Capture the cell that displays the provided text and extract its [x, y] central coordinate. 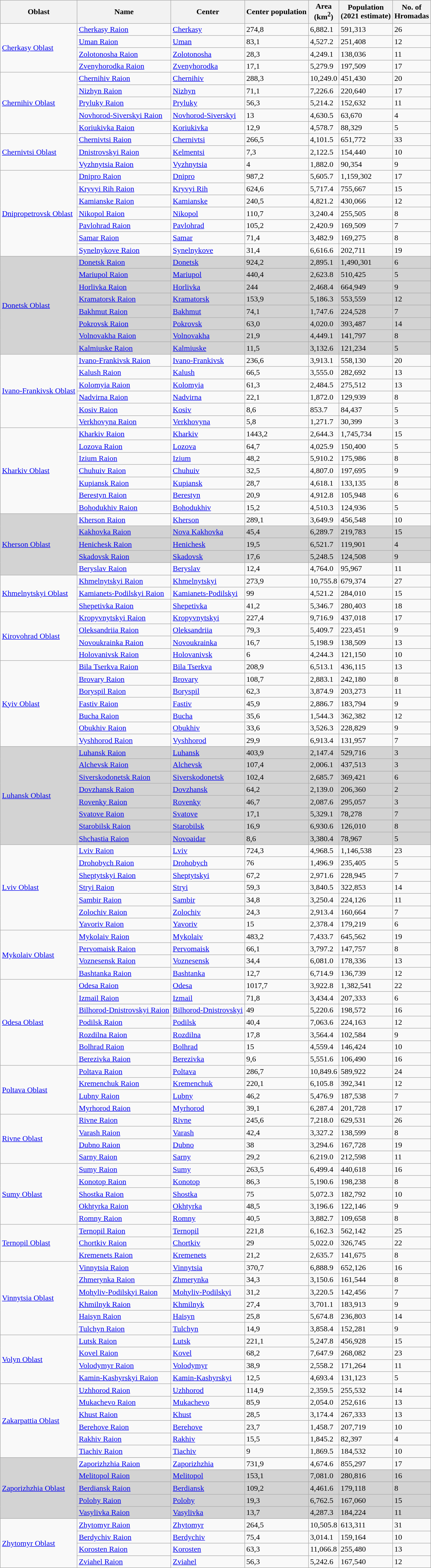
Kosiv Raion [124, 409]
3,174.4 [323, 1414]
Alchevsk Raion [124, 765]
Zaporizhzhia Oblast [39, 1488]
3,196.6 [323, 1206]
121,234 [366, 348]
Novhorod-Siverskyi Raion [124, 115]
12,5 [276, 1378]
3,482.9 [323, 238]
275,512 [366, 385]
197,695 [366, 471]
437,513 [366, 765]
Oleksandriia [208, 630]
613,311 [366, 1525]
5,072.3 [323, 1194]
Zolochiv [208, 912]
924,2 [276, 262]
207,719 [366, 1427]
3,797.2 [323, 949]
Kelmentsi [208, 152]
2,087.6 [323, 802]
32,5 [276, 471]
Shepetivka Raion [124, 605]
Kalmiuske Raion [124, 348]
16,9 [276, 826]
987,2 [276, 176]
102,584 [366, 1034]
3,701.1 [323, 1304]
Kirovohrad Oblast [39, 636]
Kropyvnytskyi Raion [124, 618]
Kamianets-Podilskyi [208, 593]
153,1 [276, 1476]
Kramatorsk [208, 299]
4,287.3 [323, 1513]
61,3 [276, 385]
2,147.4 [323, 753]
34,3 [276, 1280]
2,558.2 [323, 1365]
Konotop Raion [124, 1182]
3,555.0 [323, 373]
Vinnytsia [208, 1268]
Beryslav [208, 569]
227,4 [276, 618]
Zhytomyr Oblast [39, 1543]
2,913.4 [323, 912]
2,644.3 [323, 434]
Uzhhorod Raion [124, 1390]
Nizhyn [208, 91]
Bohodukhiv Raion [124, 508]
7,226.6 [323, 91]
12,9 [276, 128]
Voznesensk [208, 961]
Bucha Raion [124, 716]
5,198.9 [323, 642]
17,6 [276, 556]
Ivano-Frankivsk [208, 360]
322,853 [366, 888]
12,4 [276, 569]
Population(2021 estimate) [366, 12]
153,9 [276, 299]
Chuhuiv Raion [124, 471]
Podilsk [208, 1022]
Mykolaiv Raion [124, 936]
Donetsk Raion [124, 262]
Bila Tserkva Raion [124, 667]
28,7 [276, 483]
Boryspil [208, 691]
3,526.3 [323, 728]
3,380.4 [323, 838]
Sumy Raion [124, 1169]
Bila Tserkva [208, 667]
34,4 [276, 961]
589,922 [366, 1071]
10,849.6 [323, 1071]
3,913.1 [323, 360]
71,8 [276, 998]
6,913.4 [323, 740]
3,858.4 [323, 1329]
45,9 [276, 704]
Vyzhnytsia [208, 164]
206,360 [366, 789]
Dnipro [208, 176]
393,487 [366, 324]
Kamianets-Podilskyi Raion [124, 593]
64,7 [276, 446]
4,025.9 [323, 446]
184,224 [366, 1513]
Bakhmut [208, 311]
Lviv Oblast [39, 887]
Okhtyrka Raion [124, 1206]
242,180 [366, 679]
5,409.7 [323, 630]
Yavoriv Raion [124, 924]
Kremenets Raion [124, 1255]
220,1 [276, 1084]
Volyn Oblast [39, 1359]
Sheptytskyi Raion [124, 875]
Rivne [208, 1120]
27 [412, 581]
2,635.7 [323, 1255]
201,728 [366, 1108]
198,572 [366, 1010]
Oleksandriia Raion [124, 630]
Kryvyi Rih [208, 189]
Chuhuiv [208, 471]
Fastiv [208, 704]
126,010 [366, 826]
369,421 [366, 777]
109,658 [366, 1218]
Novoukrainka [208, 642]
2,122.5 [323, 152]
326,745 [366, 1243]
Ivano-Frankivsk Oblast [39, 391]
102,4 [276, 777]
Samar [208, 238]
10,249.0 [323, 79]
731,9 [276, 1464]
Mukachevo [208, 1402]
63,3 [276, 1549]
3,327.2 [323, 1133]
202,711 [366, 250]
25 [412, 1231]
Zhytomyr [208, 1525]
131,957 [366, 740]
221,8 [276, 1231]
Zviahel Raion [124, 1562]
Holovanivsk [208, 654]
Dnipropetrovsk Oblast [39, 213]
451,430 [366, 79]
1017,7 [276, 985]
Melitopol Raion [124, 1476]
Lozova [208, 446]
2,484.5 [323, 385]
Mukachevo Raion [124, 1402]
Shepetivka [208, 605]
2,359.5 [323, 1390]
Fastiv Raion [124, 704]
Chernivtsi [208, 140]
430,066 [366, 201]
Obukhiv Raion [124, 728]
3,564.4 [323, 1034]
146,424 [366, 1047]
11,5 [276, 348]
Ivano-Frankivsk Raion [124, 360]
Stryi [208, 888]
255,480 [366, 1549]
Vyshhorod [208, 740]
Kalush [208, 373]
Kolomyia [208, 385]
Luhansk Raion [124, 753]
10,505.8 [323, 1525]
5,242.6 [323, 1562]
1,490,301 [366, 262]
31,2 [276, 1292]
Zviahel [208, 1562]
167,060 [366, 1500]
252,616 [366, 1402]
16,7 [276, 642]
Sarny Raion [124, 1157]
29,2 [276, 1157]
Zvenyhorodka Raion [124, 66]
83,1 [276, 42]
175,986 [366, 458]
Volodymyr Raion [124, 1365]
255,505 [366, 213]
Siverskodonetsk Raion [124, 777]
Volnovakha [208, 336]
15,2 [276, 508]
1,382,541 [366, 985]
182,792 [366, 1194]
138,509 [366, 642]
Kremenchuk [208, 1084]
3,150.6 [323, 1280]
15,5 [276, 1439]
178,336 [366, 961]
4,912.8 [323, 495]
Kalush Raion [124, 373]
Khmilnyk [208, 1304]
295,057 [366, 802]
71,4 [276, 238]
Holovanivsk Raion [124, 654]
436,115 [366, 667]
Sheptytskyi [208, 875]
2,895.1 [323, 262]
Kupiansk Raion [124, 483]
9,6 [276, 1059]
228,829 [366, 728]
224,126 [366, 900]
Mohyliv-Podilskyi [208, 1292]
Horlivka Raion [124, 287]
2,685.7 [323, 777]
154,440 [366, 152]
Siverskodonetsk [208, 777]
Zaporizhzhia Raion [124, 1464]
Pryluky [208, 103]
Kamin-Kashyrskyi Raion [124, 1378]
Vyzhnytsia Raion [124, 164]
4,527.2 [323, 42]
22,1 [276, 397]
Kupiansk [208, 483]
152,281 [366, 1329]
6,714.9 [323, 973]
Rovenky [208, 802]
7,647.9 [323, 1353]
5,476.9 [323, 1096]
Koriukivka [208, 128]
5,279.9 [323, 66]
Izmail Raion [124, 998]
Bashtanka Raion [124, 973]
Zolotonosha Raion [124, 54]
6,882.1 [323, 29]
Mykolaiv Oblast [39, 955]
Polohy [208, 1500]
Skadovsk [208, 556]
724,3 [276, 851]
184,532 [366, 1451]
437,018 [366, 618]
66,1 [276, 949]
6,762.5 [323, 1500]
Kharkiv [208, 434]
Sumy [208, 1169]
3,649.9 [323, 520]
133,135 [366, 483]
Mykolaiv [208, 936]
Kropyvnytskyi [208, 618]
207,333 [366, 998]
2,420.9 [323, 225]
Nizhyn Raion [124, 91]
755,667 [366, 189]
38 [276, 1145]
268,082 [366, 1353]
Cherkasy Oblast [39, 48]
Berestyn [208, 495]
95,967 [366, 569]
Odesa Oblast [39, 1022]
510,425 [366, 275]
71,1 [276, 91]
855,297 [366, 1464]
251,408 [366, 42]
6,499.4 [323, 1169]
6,930.6 [323, 826]
Ternopil [208, 1231]
10,755.8 [323, 581]
Lubny Raion [124, 1096]
Center population [276, 12]
1,747.6 [323, 311]
114,9 [276, 1390]
221,1 [276, 1341]
142,456 [366, 1292]
266,5 [276, 140]
31 [412, 1525]
5,220.6 [323, 1010]
440,618 [366, 1169]
280,403 [366, 605]
Tiachiv [208, 1451]
212,598 [366, 1157]
Luhansk Oblast [39, 795]
40,5 [276, 1218]
29 [276, 1243]
5,8 [276, 422]
5,186.3 [323, 299]
138,599 [366, 1133]
264,5 [276, 1525]
7,081.0 [323, 1476]
2,006.1 [323, 765]
Drohobych Raion [124, 863]
Korosten Raion [124, 1549]
19,3 [276, 1500]
Vasylivka Raion [124, 1513]
Starobilsk Raion [124, 826]
236,803 [366, 1316]
Novoaidar [208, 838]
79,3 [276, 630]
1,745,734 [366, 434]
105,948 [366, 495]
235,405 [366, 863]
Cherkasy Raion [124, 29]
3,882.7 [323, 1218]
Berdiansk [208, 1488]
Poltava [208, 1071]
6,287.4 [323, 1108]
122,146 [366, 1206]
141,675 [366, 1255]
Oblast [39, 12]
Polohy Raion [124, 1500]
183,794 [366, 704]
4,821.2 [323, 201]
Drohobych [208, 863]
456,548 [366, 520]
197,509 [366, 66]
Kolomyia Raion [124, 385]
3,840.5 [323, 888]
160,664 [366, 912]
Nadvirna Raion [124, 397]
62,3 [276, 691]
27,4 [276, 1304]
124,508 [366, 556]
Name [124, 12]
Lutsk Raion [124, 1341]
Synelnykove Raion [124, 250]
Lutsk [208, 1341]
Rivne Raion [124, 1120]
75 [276, 1194]
4,578.7 [323, 128]
853.7 [323, 409]
21,9 [276, 336]
Kosiv [208, 409]
2,623.8 [323, 275]
Haisyn [208, 1316]
Mariupol Raion [124, 275]
171,264 [366, 1365]
562,142 [366, 1231]
105,2 [276, 225]
Rovenky Raion [124, 802]
Zhmerynka [208, 1280]
1,458.7 [323, 1427]
Kakhovka Raion [124, 532]
63,0 [276, 324]
Rozdilna Raion [124, 1034]
6,513.1 [323, 667]
Khmelnytskyi Oblast [39, 593]
25,8 [276, 1316]
Uman [208, 42]
75,4 [276, 1537]
Rakhiv [208, 1439]
Bilhorod-Dnistrovskyi Raion [124, 1010]
553,559 [366, 299]
220,640 [366, 91]
282,692 [366, 373]
Svatove [208, 814]
Zaporizhzhia [208, 1464]
224,163 [366, 1022]
31,4 [276, 250]
167,728 [366, 1145]
66,5 [276, 373]
Berdiansk Raion [124, 1488]
Chernivtsi Oblast [39, 152]
Rozdilna [208, 1034]
Pokrovsk Raion [124, 324]
Vasylivka [208, 1513]
35,6 [276, 716]
Kramatorsk Raion [124, 299]
7,218.0 [323, 1120]
Shchastia Raion [124, 838]
84,437 [366, 409]
240,5 [276, 201]
Zvenyhorodka [208, 66]
28,3 [276, 54]
5,190.6 [323, 1182]
223,451 [366, 630]
107,4 [276, 765]
3,922.8 [323, 985]
136,739 [366, 973]
40,4 [276, 1022]
2,468.4 [323, 287]
141,797 [366, 336]
76 [276, 863]
Uzhhorod [208, 1390]
Tulchyn Raion [124, 1329]
Myrhorod Raion [124, 1108]
4,807.0 [323, 471]
4,968.5 [323, 851]
Vinnytsia Raion [124, 1268]
106,490 [366, 1059]
629,531 [366, 1120]
5,214.2 [323, 103]
Dubno Raion [124, 1145]
Odesa Raion [124, 985]
78,278 [366, 814]
Korosten [208, 1549]
228,945 [366, 875]
90,354 [366, 164]
244 [276, 287]
63,670 [366, 115]
Dovzhansk [208, 789]
4,449.1 [323, 336]
664,949 [366, 287]
179,118 [366, 1488]
99 [276, 593]
48,2 [276, 458]
Pavlohrad Raion [124, 225]
4,101.5 [323, 140]
5,910.2 [323, 458]
Lozova Raion [124, 446]
5,551.6 [323, 1059]
370,7 [276, 1268]
Novoukrainka Raion [124, 642]
45,4 [276, 532]
Volodymyr [208, 1365]
245,6 [276, 1120]
4,249.1 [323, 54]
46,7 [276, 802]
Zolotonosha [208, 54]
3,250.4 [323, 900]
6,105.8 [323, 1084]
6,219.0 [323, 1157]
3,294.6 [323, 1145]
263,5 [276, 1169]
129,939 [366, 397]
Berezivka Raion [124, 1059]
Bakhmut Raion [124, 311]
558,130 [366, 360]
5,022.0 [323, 1243]
3,132.6 [323, 348]
Ternopil Oblast [39, 1243]
Nova Kakhovka [208, 532]
78,967 [366, 838]
46,2 [276, 1096]
Pryluky Raion [124, 103]
6,888.9 [323, 1268]
Zakarpattia Oblast [39, 1421]
Kryvyi Rih Raion [124, 189]
1,271.7 [323, 422]
Sambir Raion [124, 900]
109,2 [276, 1488]
5,674.8 [323, 1316]
624,6 [276, 189]
4,461.6 [323, 1488]
1,544.3 [323, 716]
161,544 [366, 1280]
1443,2 [276, 434]
2,054.0 [323, 1402]
23,7 [276, 1427]
Synelnykove [208, 250]
147,757 [366, 949]
288,3 [276, 79]
Uman Raion [124, 42]
68,2 [276, 1353]
4,510.3 [323, 508]
Center [208, 12]
Konotop [208, 1182]
18 [412, 605]
267,333 [366, 1414]
85,9 [276, 1402]
Stryi Raion [124, 888]
Shostka [208, 1194]
Bucha [208, 716]
6,289.7 [323, 532]
6,162.3 [323, 1231]
2,139.0 [323, 789]
362,382 [366, 716]
2,883.1 [323, 679]
119,901 [366, 544]
Cherkasy [208, 29]
274,8 [276, 29]
679,374 [366, 581]
Chernihiv Oblast [39, 103]
456,928 [366, 1341]
Chortkiv [208, 1243]
Area(km2) [323, 12]
7,433.7 [323, 936]
Bolhrad [208, 1047]
5,605.7 [323, 176]
Donetsk [208, 262]
34,8 [276, 900]
Obukhiv [208, 728]
Kherson Oblast [39, 544]
3,874.9 [323, 691]
Pervomaisk Raion [124, 949]
88,329 [366, 128]
4,764.0 [323, 569]
Ternopil Raion [124, 1231]
203,273 [366, 691]
29,9 [276, 740]
Nadvirna [208, 397]
Verkhovyna Raion [124, 422]
Novhorod-Siverskyi [208, 115]
39,1 [276, 1108]
280,816 [366, 1476]
1,872.0 [323, 397]
Samar Raion [124, 238]
Khmilnyk Raion [124, 1304]
Kovel [208, 1353]
Kharkiv Oblast [39, 470]
3,220.5 [323, 1292]
Chernivtsi Raion [124, 140]
529,716 [366, 753]
183,913 [366, 1304]
Henichesk Raion [124, 544]
Varash [208, 1133]
Kamianske [208, 201]
Kremenchuk Raion [124, 1084]
Dnistrovskyi Raion [124, 152]
Kherson Raion [124, 520]
24,3 [276, 912]
Khust Raion [124, 1414]
Bohodukhiv [208, 508]
Dnipro Raion [124, 176]
Kherson [208, 520]
Horlivka [208, 287]
Kharkiv Raion [124, 434]
Rakhiv Raion [124, 1439]
224,528 [366, 311]
Poltava Oblast [39, 1090]
3,240.4 [323, 213]
2 [412, 789]
11,066.8 [323, 1549]
Chernihiv Raion [124, 79]
Voznesensk Raion [124, 961]
3,434.4 [323, 998]
150,400 [366, 446]
Vinnytsia Oblast [39, 1298]
236,6 [276, 360]
Kovel Raion [124, 1353]
Koriukivka Raion [124, 128]
5,248.5 [323, 556]
30,399 [366, 422]
Melitopol [208, 1476]
286,7 [276, 1071]
219,783 [366, 532]
255,532 [366, 1390]
Skadovsk Raion [124, 556]
Izium Raion [124, 458]
Pavlohrad [208, 225]
41,2 [276, 605]
Okhtyrka [208, 1206]
Varash Raion [124, 1133]
Lviv Raion [124, 851]
Nikopol [208, 213]
159,164 [366, 1537]
4,559.4 [323, 1047]
Bolhrad Raion [124, 1047]
Izium [208, 458]
Haisyn Raion [124, 1316]
Kalmiuske [208, 348]
Berezivka [208, 1059]
86,3 [276, 1182]
4,521.2 [323, 593]
33,6 [276, 728]
19,5 [276, 544]
651,772 [366, 140]
82,397 [366, 1439]
2,971.6 [323, 875]
Berestyn Raion [124, 495]
284,010 [366, 593]
Bilhorod-Dnistrovskyi [208, 1010]
20,9 [276, 495]
Berdychiv [208, 1537]
124,936 [366, 508]
64,2 [276, 789]
591,313 [366, 29]
392,341 [366, 1084]
Mariupol [208, 275]
Sarny [208, 1157]
Tiachiv Raion [124, 1451]
Kremenets [208, 1255]
198,238 [366, 1182]
187,538 [366, 1096]
13,7 [276, 1513]
Lubny [208, 1096]
152,632 [366, 103]
Alchevsk [208, 765]
6,081.0 [323, 961]
Yavoriv [208, 924]
Rivne Oblast [39, 1139]
Poltava Raion [124, 1071]
Donetsk Oblast [39, 305]
483,2 [276, 936]
169,275 [366, 238]
167,540 [366, 1562]
Pervomaisk [208, 949]
14,9 [276, 1329]
289,1 [276, 520]
Odesa [208, 985]
110,7 [276, 213]
2,378.4 [323, 924]
Bashtanka [208, 973]
1,146,538 [366, 851]
Vyshhorod Raion [124, 740]
1,882.0 [323, 164]
No. ofHromadas [412, 12]
48,5 [276, 1206]
5,247.8 [323, 1341]
Starobilsk [208, 826]
Verkhovyna [208, 422]
Lviv [208, 851]
67,2 [276, 875]
Mohyliv-Podilskyi Raion [124, 1292]
1,845.2 [323, 1439]
1,869.5 [323, 1451]
Chernihiv [208, 79]
Dubno [208, 1145]
3,014.1 [323, 1537]
Berehove [208, 1427]
131,123 [366, 1378]
169,509 [366, 225]
Izmail [208, 998]
4,693.4 [323, 1378]
4,630.5 [323, 115]
9,716.9 [323, 618]
12,7 [276, 973]
Kamianske Raion [124, 201]
Kamin-Kashyrskyi [208, 1378]
Myrhorod [208, 1108]
Dovzhansk Raion [124, 789]
138,036 [366, 54]
645,562 [366, 936]
74,1 [276, 311]
Brovary Raion [124, 679]
4,020.0 [323, 324]
273,9 [276, 581]
4,244.3 [323, 654]
7,063.6 [323, 1022]
Beryslav Raion [124, 569]
Brovary [208, 679]
Tulchyn [208, 1329]
Podilsk Raion [124, 1022]
108,7 [276, 679]
403,9 [276, 753]
Romny Raion [124, 1218]
Romny [208, 1218]
28,5 [276, 1414]
38,9 [276, 1365]
17,8 [276, 1034]
6,521.7 [323, 544]
Henichesk [208, 544]
Khmelnytskyi Raion [124, 581]
208,9 [276, 667]
5,329.1 [323, 814]
Berehove Raion [124, 1427]
Nikopol Raion [124, 213]
Kyiv Oblast [39, 704]
Berdychiv Raion [124, 1537]
Svatove Raion [124, 814]
Boryspil Raion [124, 691]
33 [412, 140]
4,618.1 [323, 483]
49 [276, 1010]
Zhmerynka Raion [124, 1280]
24 [412, 1071]
1,496.9 [323, 863]
Sambir [208, 900]
Khmelnytskyi [208, 581]
179,219 [366, 924]
121,150 [366, 654]
Luhansk [208, 753]
4,674.6 [323, 1464]
42,4 [276, 1133]
Volnovakha Raion [124, 336]
Sumy Oblast [39, 1194]
5,346.7 [323, 605]
652,126 [366, 1268]
2,886.7 [323, 704]
Chortkiv Raion [124, 1243]
59,3 [276, 888]
Khust [208, 1414]
Zolochiv Raion [124, 912]
Zhytomyr Raion [124, 1525]
440,4 [276, 275]
Pokrovsk [208, 324]
1,159,302 [366, 176]
5,717.4 [323, 189]
21,2 [276, 1255]
7,3 [276, 152]
6,616.6 [323, 250]
Shostka Raion [124, 1194]
